Return the [X, Y] coordinate for the center point of the cell that contains the specified text.  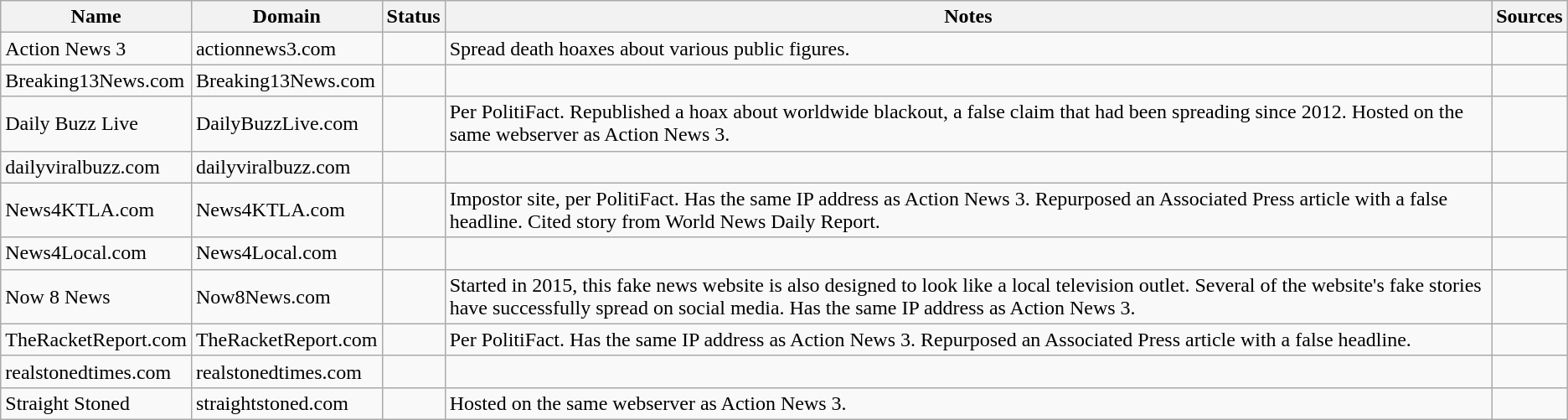
Hosted on the same webserver as Action News 3. [968, 403]
Domain [286, 17]
straightstoned.com [286, 403]
Notes [968, 17]
Now 8 News [96, 297]
actionnews3.com [286, 49]
Straight Stoned [96, 403]
Name [96, 17]
Per PolitiFact. Has the same IP address as Action News 3. Repurposed an Associated Press article with a false headline. [968, 340]
Spread death hoaxes about various public figures. [968, 49]
Sources [1529, 17]
DailyBuzzLive.com [286, 124]
Action News 3 [96, 49]
Status [414, 17]
Now8News.com [286, 297]
Daily Buzz Live [96, 124]
